Determine the [x, y] coordinate at the center of the cell enclosing the given text.  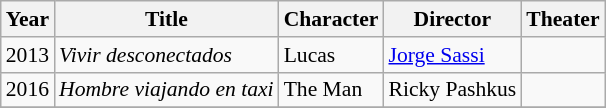
Year [28, 19]
Lucas [332, 55]
Character [332, 19]
Vivir desconectados [166, 55]
The Man [332, 90]
Title [166, 19]
Jorge Sassi [452, 55]
Ricky Pashkus [452, 90]
2013 [28, 55]
Theater [562, 19]
Director [452, 19]
Hombre viajando en taxi [166, 90]
2016 [28, 90]
